Output the (X, Y) coordinate of the center of the cell containing the given text.  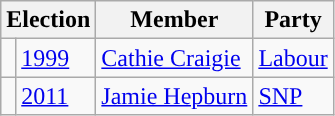
Party (293, 20)
1999 (56, 58)
Labour (293, 58)
Member (174, 20)
SNP (293, 96)
Cathie Craigie (174, 58)
Election (48, 20)
2011 (56, 96)
Jamie Hepburn (174, 96)
